Locate the cell with the specified text and output its (x, y) center coordinate. 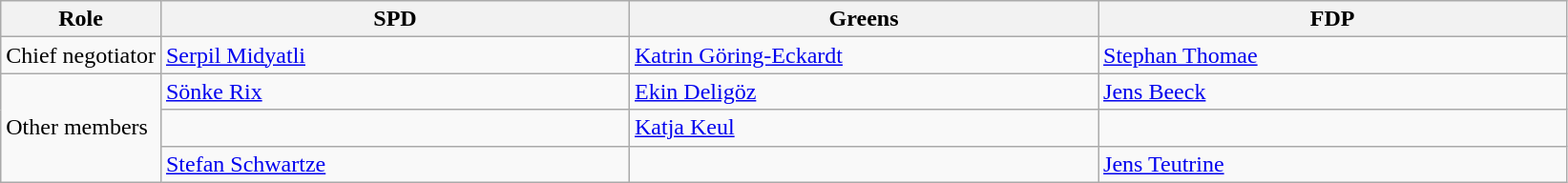
Katja Keul (865, 128)
Stephan Thomae (1332, 55)
Katrin Göring-Eckardt (865, 55)
SPD (395, 19)
Serpil Midyatli (395, 55)
Greens (865, 19)
Chief negotiator (81, 55)
Role (81, 19)
Stefan Schwartze (395, 164)
Jens Beeck (1332, 91)
Ekin Deligöz (865, 91)
Other members (81, 128)
Jens Teutrine (1332, 164)
Sönke Rix (395, 91)
FDP (1332, 19)
